Locate the cell with the specified text and output its (x, y) center coordinate. 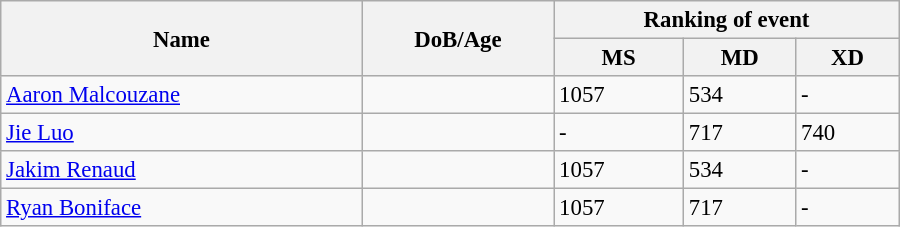
Jakim Renaud (182, 170)
740 (848, 133)
Aaron Malcouzane (182, 95)
MD (740, 58)
XD (848, 58)
Jie Luo (182, 133)
MS (619, 58)
Name (182, 38)
DoB/Age (458, 38)
Ryan Boniface (182, 208)
Ranking of event (726, 20)
